Return (X, Y) of the center of cell containing provided text 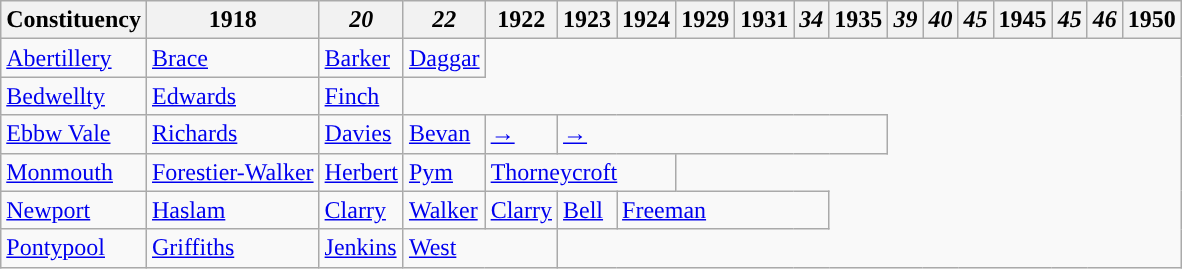
Richards (232, 134)
Forestier-Walker (232, 172)
46 (1104, 20)
39 (906, 20)
Jenkins (361, 248)
Daggar (444, 58)
40 (940, 20)
Bedwellty (74, 96)
34 (812, 20)
1945 (1022, 20)
20 (361, 20)
Thorneycroft (580, 172)
West (480, 248)
Herbert (361, 172)
Haslam (232, 210)
Walker (444, 210)
Newport (74, 210)
Abertillery (74, 58)
Pontypool (74, 248)
Griffiths (232, 248)
Finch (361, 96)
1950 (1152, 20)
22 (444, 20)
1929 (706, 20)
1931 (764, 20)
1918 (232, 20)
Bevan (444, 134)
Bell (588, 210)
Constituency (74, 20)
Ebbw Vale (74, 134)
Davies (361, 134)
1922 (521, 20)
Pym (444, 172)
Monmouth (74, 172)
1935 (858, 20)
Barker (361, 58)
Brace (232, 58)
Freeman (723, 210)
1923 (588, 20)
1924 (646, 20)
Edwards (232, 96)
